Return the (x, y) coordinate for the center point of the cell that contains the specified text.  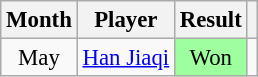
Won (210, 58)
Player (126, 20)
May (39, 58)
Result (210, 20)
Month (39, 20)
Han Jiaqi (126, 58)
